Capture the cell that displays the provided text and extract its [x, y] central coordinate. 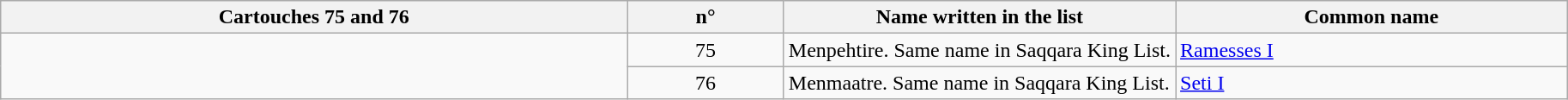
Menpehtire. Same name in Saqqara King List. [979, 50]
Seti I [1371, 83]
Name written in the list [979, 17]
76 [705, 83]
Common name [1371, 17]
75 [705, 50]
Menmaatre. Same name in Saqqara King List. [979, 83]
Ramesses I [1371, 50]
Cartouches 75 and 76 [314, 17]
n° [705, 17]
